From the cell containing the given text, extract its center point as (x, y) coordinate. 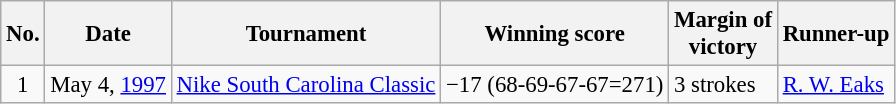
Runner-up (836, 34)
Nike South Carolina Classic (306, 85)
R. W. Eaks (836, 85)
Date (108, 34)
Margin ofvictory (724, 34)
Tournament (306, 34)
1 (23, 85)
May 4, 1997 (108, 85)
Winning score (555, 34)
−17 (68-69-67-67=271) (555, 85)
3 strokes (724, 85)
No. (23, 34)
